Locate the cell with the specified text and output its [X, Y] center coordinate. 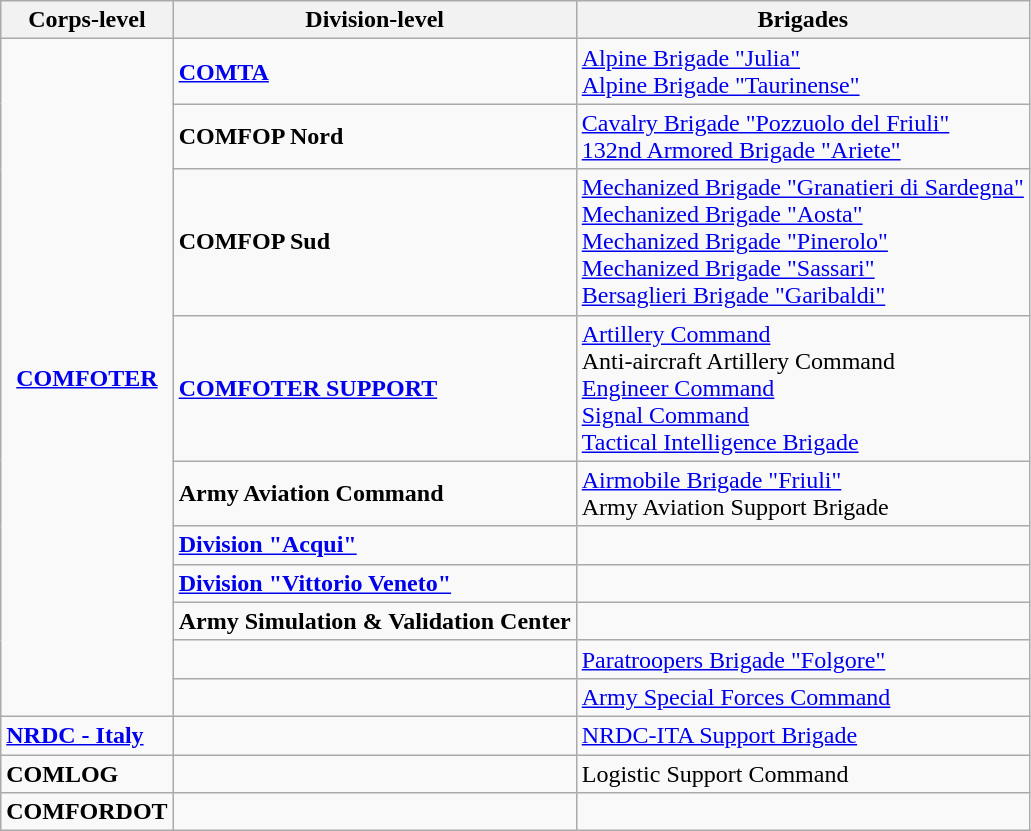
COMFOTER SUPPORT [374, 388]
COMFOP Nord [374, 136]
Army Special Forces Command [802, 697]
COMFOP Sud [374, 242]
COMFOTER [87, 378]
Alpine Brigade "Julia" Alpine Brigade "Taurinense" [802, 72]
COMTA [374, 72]
Division-level [374, 20]
Paratroopers Brigade "Folgore" [802, 659]
Division "Acqui" [374, 545]
Corps-level [87, 20]
NRDC - Italy [87, 735]
Division "Vittorio Veneto" [374, 583]
Brigades [802, 20]
Airmobile Brigade "Friuli" Army Aviation Support Brigade [802, 494]
Cavalry Brigade "Pozzuolo del Friuli" 132nd Armored Brigade "Ariete" [802, 136]
NRDC-ITA Support Brigade [802, 735]
Army Simulation & Validation Center [374, 621]
Artillery Command Anti-aircraft Artillery Command Engineer Command Signal Command Tactical Intelligence Brigade [802, 388]
Army Aviation Command [374, 494]
COMLOG [87, 773]
Logistic Support Command [802, 773]
COMFORDOT [87, 812]
